Determine the (X, Y) coordinate at the center of the cell enclosing the given text.  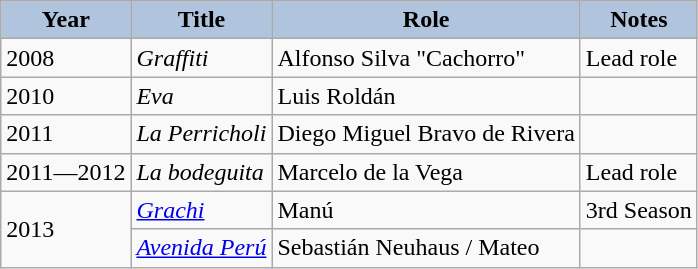
Manú (426, 210)
Avenida Perú (202, 248)
Role (426, 20)
Year (66, 20)
Graffiti (202, 58)
Luis Roldán (426, 96)
La bodeguita (202, 172)
2011—2012 (66, 172)
2010 (66, 96)
Sebastián Neuhaus / Mateo (426, 248)
Grachi (202, 210)
Eva (202, 96)
3rd Season (638, 210)
2013 (66, 229)
2008 (66, 58)
Alfonso Silva "Cachorro" (426, 58)
Diego Miguel Bravo de Rivera (426, 134)
Notes (638, 20)
Marcelo de la Vega (426, 172)
La Perricholi (202, 134)
Title (202, 20)
2011 (66, 134)
